For the text-containing cell, return its midpoint in (X, Y) coordinate format. 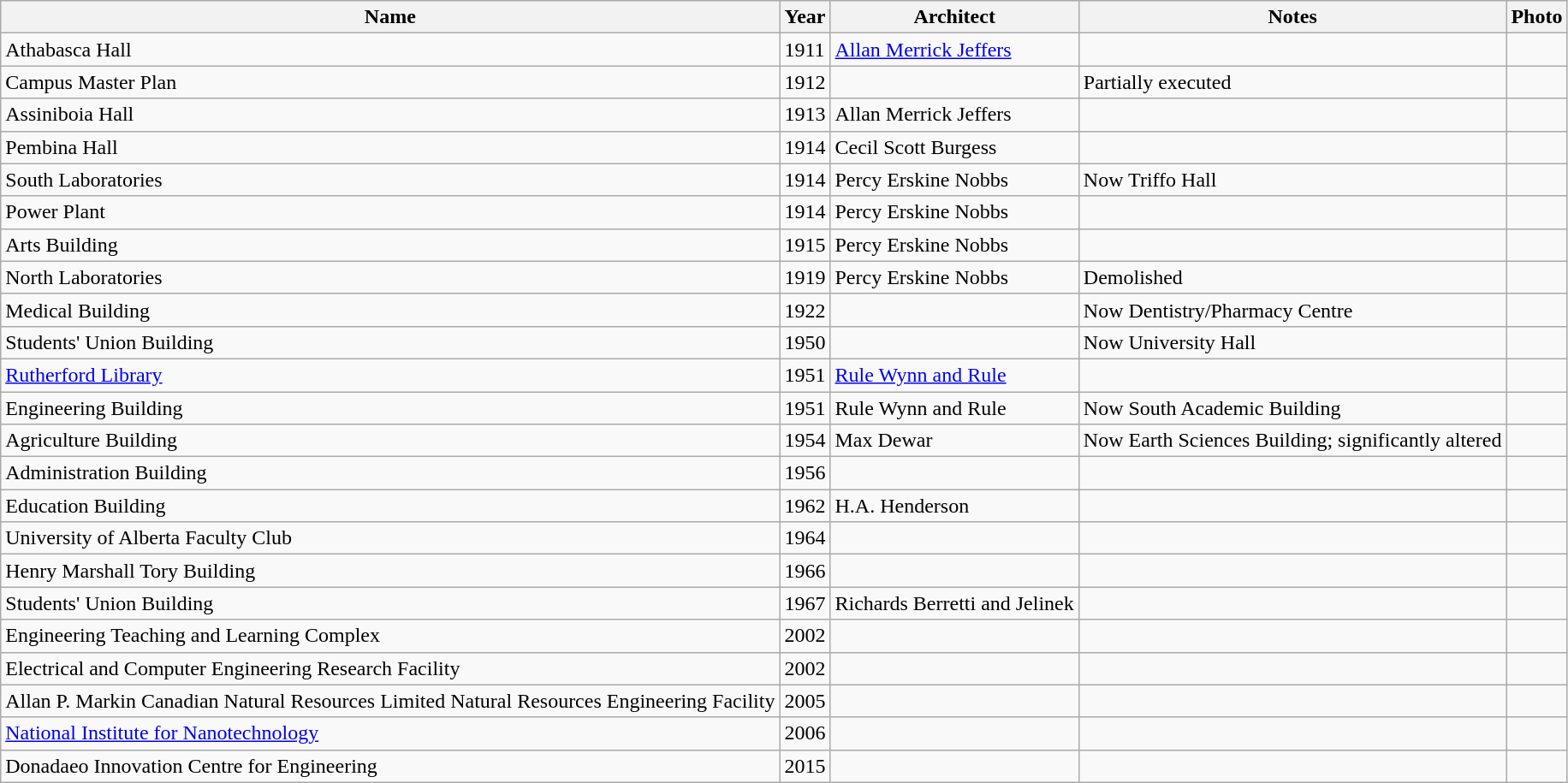
Henry Marshall Tory Building (390, 571)
1911 (805, 50)
H.A. Henderson (954, 506)
2006 (805, 733)
1967 (805, 603)
1919 (805, 277)
1922 (805, 310)
Medical Building (390, 310)
1915 (805, 245)
Administration Building (390, 473)
1956 (805, 473)
1964 (805, 538)
University of Alberta Faculty Club (390, 538)
Athabasca Hall (390, 50)
Assiniboia Hall (390, 115)
1962 (805, 506)
Electrical and Computer Engineering Research Facility (390, 668)
Richards Berretti and Jelinek (954, 603)
2005 (805, 701)
Name (390, 17)
1912 (805, 82)
Now Earth Sciences Building; significantly altered (1292, 441)
Power Plant (390, 212)
Allan P. Markin Canadian Natural Resources Limited Natural Resources Engineering Facility (390, 701)
Campus Master Plan (390, 82)
1913 (805, 115)
1950 (805, 342)
Rutherford Library (390, 375)
Education Building (390, 506)
Engineering Building (390, 408)
Cecil Scott Burgess (954, 147)
Pembina Hall (390, 147)
Now University Hall (1292, 342)
Max Dewar (954, 441)
Arts Building (390, 245)
National Institute for Nanotechnology (390, 733)
Donadaeo Innovation Centre for Engineering (390, 766)
Partially executed (1292, 82)
Now Triffo Hall (1292, 180)
Engineering Teaching and Learning Complex (390, 636)
1954 (805, 441)
Now Dentistry/Pharmacy Centre (1292, 310)
South Laboratories (390, 180)
Architect (954, 17)
2015 (805, 766)
North Laboratories (390, 277)
Photo (1537, 17)
Year (805, 17)
1966 (805, 571)
Notes (1292, 17)
Demolished (1292, 277)
Agriculture Building (390, 441)
Now South Academic Building (1292, 408)
